Detect which cell encompasses the target text, then output its [X, Y] center coordinate. 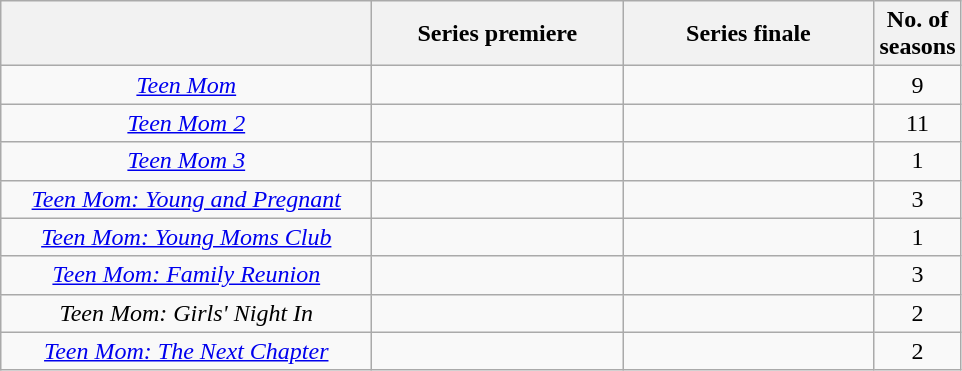
Series finale [748, 34]
11 [918, 123]
Teen Mom: Girls' Night In [186, 313]
9 [918, 85]
Teen Mom [186, 85]
Teen Mom 2 [186, 123]
Teen Mom: Young and Pregnant [186, 199]
Series premiere [498, 34]
Teen Mom: The Next Chapter [186, 351]
Teen Mom: Family Reunion [186, 275]
Teen Mom: Young Moms Club [186, 237]
No. ofseasons [918, 34]
Teen Mom 3 [186, 161]
